Determine the [x, y] coordinate at the center of the cell enclosing the given text.  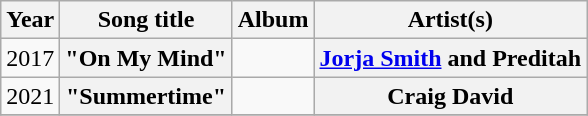
Song title [146, 20]
Craig David [450, 96]
"Summertime" [146, 96]
"On My Mind" [146, 58]
Jorja Smith and Preditah [450, 58]
Artist(s) [450, 20]
Album [273, 20]
2021 [30, 96]
2017 [30, 58]
Year [30, 20]
